For the text-containing cell, return its midpoint in (x, y) coordinate format. 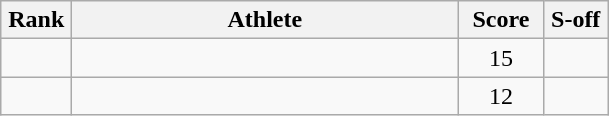
Rank (36, 20)
Athlete (265, 20)
15 (501, 58)
S-off (576, 20)
12 (501, 96)
Score (501, 20)
